Return (x, y) of the center of cell containing provided text 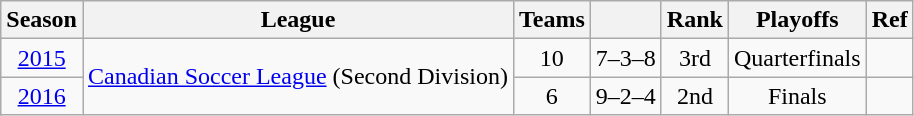
Playoffs (797, 20)
League (298, 20)
Teams (552, 20)
9–2–4 (626, 96)
Ref (890, 20)
Finals (797, 96)
7–3–8 (626, 58)
2015 (42, 58)
2nd (694, 96)
10 (552, 58)
Quarterfinals (797, 58)
6 (552, 96)
Rank (694, 20)
Season (42, 20)
Canadian Soccer League (Second Division) (298, 77)
2016 (42, 96)
3rd (694, 58)
